Provide the (x, y) coordinate of the cell's center where the given text is located.  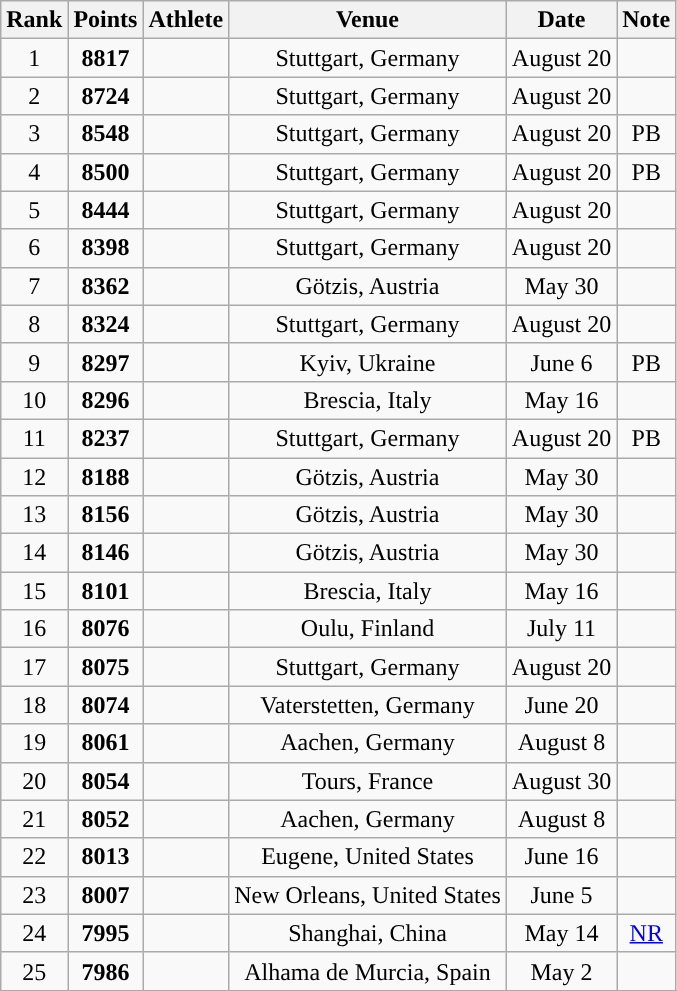
8054 (106, 781)
Date (561, 20)
7995 (106, 933)
17 (34, 667)
13 (34, 515)
8101 (106, 591)
8075 (106, 667)
22 (34, 857)
Vaterstetten, Germany (368, 705)
21 (34, 819)
Athlete (186, 20)
7 (34, 286)
14 (34, 553)
8724 (106, 96)
1 (34, 58)
8007 (106, 895)
May 2 (561, 971)
June 20 (561, 705)
23 (34, 895)
8296 (106, 400)
8362 (106, 286)
Eugene, United States (368, 857)
8444 (106, 210)
8398 (106, 248)
10 (34, 400)
8 (34, 324)
8548 (106, 134)
8052 (106, 819)
8817 (106, 58)
16 (34, 629)
June 5 (561, 895)
8074 (106, 705)
8297 (106, 362)
9 (34, 362)
8013 (106, 857)
8188 (106, 477)
Rank (34, 20)
2 (34, 96)
8156 (106, 515)
Alhama de Murcia, Spain (368, 971)
NR (646, 933)
June 16 (561, 857)
7986 (106, 971)
18 (34, 705)
12 (34, 477)
15 (34, 591)
20 (34, 781)
Oulu, Finland (368, 629)
8076 (106, 629)
5 (34, 210)
Points (106, 20)
19 (34, 743)
6 (34, 248)
8146 (106, 553)
4 (34, 172)
11 (34, 438)
8061 (106, 743)
August 30 (561, 781)
July 11 (561, 629)
25 (34, 971)
June 6 (561, 362)
Venue (368, 20)
New Orleans, United States (368, 895)
24 (34, 933)
8500 (106, 172)
May 14 (561, 933)
Tours, France (368, 781)
8237 (106, 438)
Note (646, 20)
Shanghai, China (368, 933)
8324 (106, 324)
3 (34, 134)
Kyiv, Ukraine (368, 362)
